For the text-containing cell, return its midpoint in (x, y) coordinate format. 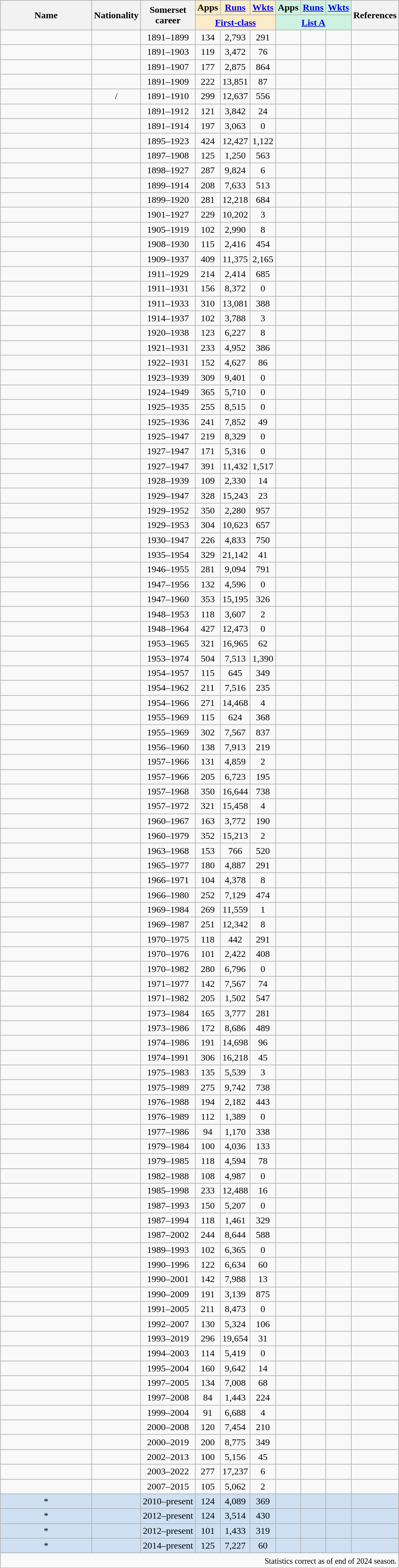
2,330 (235, 481)
1970–1976 (168, 954)
302 (208, 732)
1974–1986 (168, 1043)
277 (208, 1472)
1992–2007 (168, 1324)
163 (208, 821)
109 (208, 481)
1,390 (263, 659)
3,139 (235, 1294)
132 (208, 584)
837 (263, 732)
4,859 (235, 762)
2003–2022 (168, 1472)
1897–1908 (168, 155)
1990–2009 (168, 1294)
195 (263, 777)
41 (263, 555)
16,218 (235, 1058)
3,514 (235, 1516)
504 (208, 659)
First-class (235, 23)
2,280 (235, 510)
68 (263, 1383)
1925–1947 (168, 437)
138 (208, 747)
750 (263, 540)
15,195 (235, 599)
1,433 (235, 1531)
8,515 (235, 407)
1891–1914 (168, 126)
3,842 (235, 111)
241 (208, 422)
513 (263, 185)
150 (208, 1206)
547 (263, 998)
269 (208, 910)
106 (263, 1324)
1975–1989 (168, 1087)
152 (208, 362)
7,516 (235, 688)
1929–1947 (168, 496)
684 (263, 200)
8,775 (235, 1442)
1,389 (235, 1117)
172 (208, 1028)
235 (263, 688)
1909–1937 (168, 259)
304 (208, 525)
1965–1977 (168, 865)
1935–1954 (168, 555)
5,419 (235, 1353)
3,772 (235, 821)
197 (208, 126)
177 (208, 67)
1990–2001 (168, 1279)
685 (263, 274)
391 (208, 466)
74 (263, 984)
255 (208, 407)
1929–1953 (168, 525)
16 (263, 1191)
130 (208, 1324)
229 (208, 215)
16,644 (235, 791)
624 (235, 718)
4,089 (235, 1501)
474 (263, 895)
251 (208, 925)
275 (208, 1087)
2007–2015 (168, 1486)
222 (208, 82)
1946–1955 (168, 570)
1928–1939 (168, 481)
3,788 (235, 318)
442 (235, 939)
7,513 (235, 659)
1891–1907 (168, 67)
1973–1986 (168, 1028)
2,793 (235, 37)
2,416 (235, 244)
430 (263, 1516)
368 (263, 718)
13,851 (235, 82)
657 (263, 525)
296 (208, 1338)
352 (208, 836)
4,594 (235, 1161)
1993–2019 (168, 1338)
1982–1988 (168, 1176)
1977–1986 (168, 1132)
1948–1964 (168, 629)
84 (208, 1398)
645 (235, 673)
1994–2003 (168, 1353)
14,698 (235, 1043)
8,329 (235, 437)
1954–1966 (168, 703)
/ (116, 96)
1970–1975 (168, 939)
9,642 (235, 1368)
8,473 (235, 1309)
224 (263, 1398)
12,637 (235, 96)
8,644 (235, 1235)
7,633 (235, 185)
386 (263, 348)
12,218 (235, 200)
2,182 (235, 1102)
31 (263, 1338)
19,654 (235, 1338)
2000–2019 (168, 1442)
10,202 (235, 215)
1987–2002 (168, 1235)
299 (208, 96)
1990–1996 (168, 1265)
2,422 (235, 954)
210 (263, 1427)
119 (208, 52)
5,316 (235, 451)
171 (208, 451)
156 (208, 289)
2002–2013 (168, 1457)
1974–1991 (168, 1058)
1930–1947 (168, 540)
409 (208, 259)
3,777 (235, 1013)
21,142 (235, 555)
11,559 (235, 910)
4,036 (235, 1146)
16,965 (235, 643)
7,227 (235, 1545)
208 (208, 185)
108 (208, 1176)
957 (263, 510)
Somersetcareer (168, 15)
1979–1985 (168, 1161)
1957–1972 (168, 806)
1997–2008 (168, 1398)
4,887 (235, 865)
1929–1952 (168, 510)
1975–1983 (168, 1072)
4,987 (235, 1176)
5,324 (235, 1324)
9,824 (235, 170)
12,488 (235, 1191)
1985–1998 (168, 1191)
112 (208, 1117)
References (375, 15)
1971–1977 (168, 984)
7,852 (235, 422)
1905–1919 (168, 230)
252 (208, 895)
1957–1968 (168, 791)
12,342 (235, 925)
1969–1987 (168, 925)
8,372 (235, 289)
11,375 (235, 259)
2,875 (235, 67)
1921–1931 (168, 348)
9,742 (235, 1087)
1891–1912 (168, 111)
1895–1923 (168, 141)
76 (263, 52)
1948–1953 (168, 614)
9,401 (235, 377)
424 (208, 141)
1973–1984 (168, 1013)
11,432 (235, 466)
6,227 (235, 333)
15,243 (235, 496)
7,129 (235, 895)
8,686 (235, 1028)
1914–1937 (168, 318)
280 (208, 969)
1947–1960 (168, 599)
23 (263, 496)
1976–1989 (168, 1117)
1963–1968 (168, 850)
1,443 (235, 1398)
13,081 (235, 303)
214 (208, 274)
4,378 (235, 880)
1987–1993 (168, 1206)
123 (208, 333)
791 (263, 570)
6,634 (235, 1265)
1947–1956 (168, 584)
180 (208, 865)
408 (263, 954)
226 (208, 540)
1925–1935 (168, 407)
4,833 (235, 540)
5,156 (235, 1457)
1891–1909 (168, 82)
244 (208, 1235)
443 (263, 1102)
1911–1933 (168, 303)
122 (208, 1265)
1908–1930 (168, 244)
Name (46, 15)
1,122 (263, 141)
15,458 (235, 806)
17,237 (235, 1472)
165 (208, 1013)
365 (208, 392)
1891–1910 (168, 96)
1922–1931 (168, 362)
1987–1994 (168, 1220)
563 (263, 155)
388 (263, 303)
1923–1939 (168, 377)
310 (208, 303)
1891–1899 (168, 37)
1989–1993 (168, 1250)
120 (208, 1427)
2010–present (168, 1501)
131 (208, 762)
4,596 (235, 584)
326 (263, 599)
864 (263, 67)
353 (208, 599)
1899–1920 (168, 200)
194 (208, 1102)
94 (208, 1132)
13 (263, 1279)
1901–1927 (168, 215)
1891–1903 (168, 52)
96 (263, 1043)
1966–1971 (168, 880)
1,502 (235, 998)
1911–1931 (168, 289)
489 (263, 1028)
1,461 (235, 1220)
7,454 (235, 1427)
1995–2004 (168, 1368)
Nationality (116, 15)
Statistics correct as of end of 2024 season. (199, 1560)
104 (208, 880)
12,427 (235, 141)
4,627 (235, 362)
1899–1914 (168, 185)
319 (263, 1531)
153 (208, 850)
24 (263, 111)
14,468 (235, 703)
306 (208, 1058)
5,062 (235, 1486)
78 (263, 1161)
287 (208, 170)
135 (208, 1072)
2,990 (235, 230)
7,008 (235, 1383)
556 (263, 96)
588 (263, 1235)
49 (263, 422)
6,365 (235, 1250)
91 (208, 1413)
3,472 (235, 52)
1999–2004 (168, 1413)
1970–1982 (168, 969)
1 (263, 910)
2000–2008 (168, 1427)
6,796 (235, 969)
3,063 (235, 126)
1979–1984 (168, 1146)
5,539 (235, 1072)
2,414 (235, 274)
1920–1938 (168, 333)
86 (263, 362)
3,607 (235, 614)
1898–1927 (168, 170)
369 (263, 1501)
1991–2005 (168, 1309)
271 (208, 703)
121 (208, 111)
454 (263, 244)
2014–present (168, 1545)
1966–1980 (168, 895)
1954–1957 (168, 673)
87 (263, 82)
1953–1974 (168, 659)
62 (263, 643)
5,207 (235, 1206)
12,473 (235, 629)
1969–1984 (168, 910)
328 (208, 496)
200 (208, 1442)
1954–1962 (168, 688)
1924–1949 (168, 392)
114 (208, 1353)
1956–1960 (168, 747)
1911–1929 (168, 274)
6,688 (235, 1413)
190 (263, 821)
6,723 (235, 777)
875 (263, 1294)
766 (235, 850)
1971–1982 (168, 998)
7,913 (235, 747)
7,988 (235, 1279)
1953–1965 (168, 643)
10,623 (235, 525)
105 (208, 1486)
1,250 (235, 155)
List A (314, 23)
4,952 (235, 348)
9,094 (235, 570)
309 (208, 377)
1997–2005 (168, 1383)
1,170 (235, 1132)
5,710 (235, 392)
427 (208, 629)
1960–1979 (168, 836)
338 (263, 1132)
520 (263, 850)
133 (263, 1146)
1960–1967 (168, 821)
160 (208, 1368)
1925–1936 (168, 422)
1976–1988 (168, 1102)
15,213 (235, 836)
2,165 (263, 259)
1,517 (263, 466)
